Find where the given text appears and provide that cell's center as [x, y] coordinate. 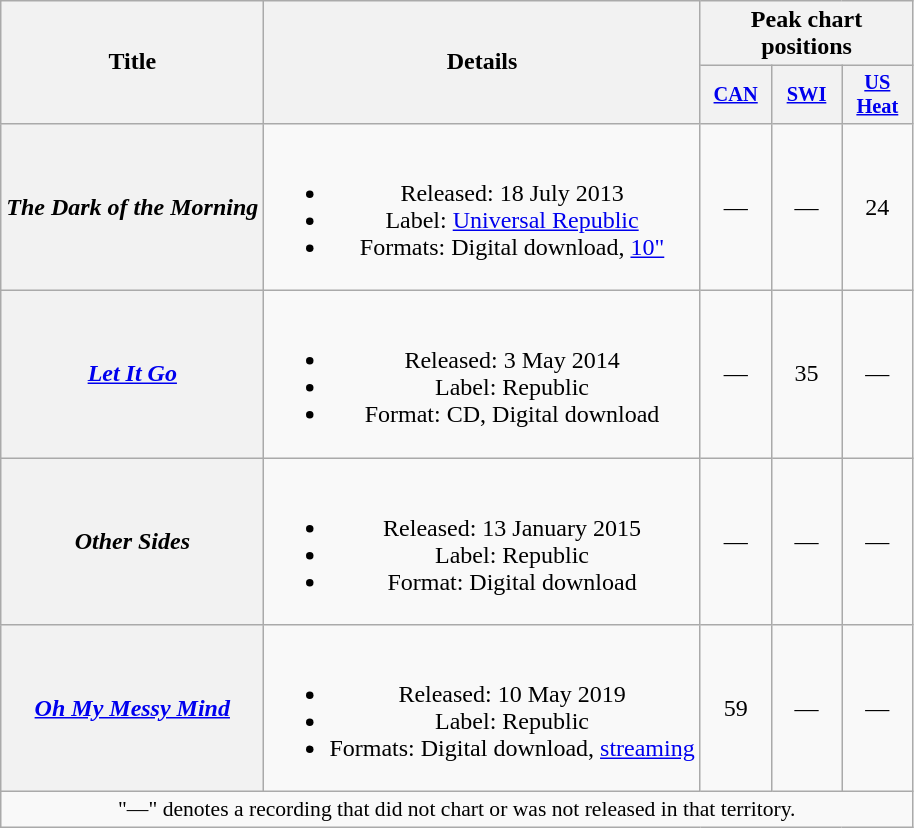
35 [806, 374]
USHeat [878, 95]
Released: 10 May 2019Label: RepublicFormats: Digital download, streaming [482, 708]
Released: 13 January 2015Label: RepublicFormat: Digital download [482, 542]
SWI [806, 95]
Other Sides [132, 542]
"—" denotes a recording that did not chart or was not released in that territory. [457, 810]
59 [736, 708]
Details [482, 62]
Released: 18 July 2013Label: Universal RepublicFormats: Digital download, 10" [482, 206]
Let It Go [132, 374]
Peak chart positions [806, 34]
Oh My Messy Mind [132, 708]
24 [878, 206]
Released: 3 May 2014Label: RepublicFormat: CD, Digital download [482, 374]
Title [132, 62]
CAN [736, 95]
The Dark of the Morning [132, 206]
